Return the [X, Y] coordinate for the center point of the cell that contains the specified text.  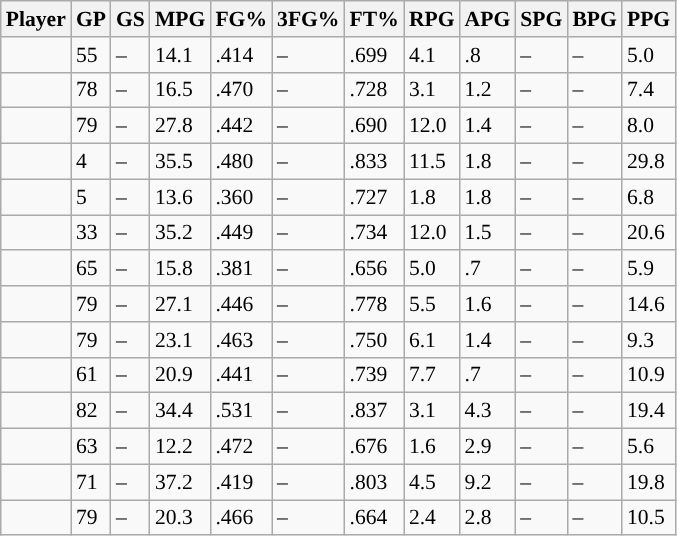
20.3 [180, 518]
63 [91, 447]
PPG [648, 19]
9.3 [648, 340]
11.5 [432, 162]
MPG [180, 19]
7.4 [648, 90]
33 [91, 233]
.750 [374, 340]
20.9 [180, 375]
19.8 [648, 482]
.441 [241, 375]
8.0 [648, 126]
1.2 [488, 90]
FG% [241, 19]
13.6 [180, 197]
4.5 [432, 482]
5 [91, 197]
.470 [241, 90]
2.8 [488, 518]
34.4 [180, 411]
.381 [241, 269]
BPG [594, 19]
5.5 [432, 304]
14.1 [180, 55]
23.1 [180, 340]
71 [91, 482]
1.5 [488, 233]
.833 [374, 162]
RPG [432, 19]
.419 [241, 482]
.656 [374, 269]
.472 [241, 447]
4.1 [432, 55]
2.4 [432, 518]
7.7 [432, 375]
2.9 [488, 447]
78 [91, 90]
12.2 [180, 447]
.446 [241, 304]
35.5 [180, 162]
.8 [488, 55]
FT% [374, 19]
5.6 [648, 447]
Player [36, 19]
.676 [374, 447]
6.1 [432, 340]
35.2 [180, 233]
37.2 [180, 482]
.837 [374, 411]
3FG% [308, 19]
.699 [374, 55]
.449 [241, 233]
.739 [374, 375]
82 [91, 411]
.463 [241, 340]
.531 [241, 411]
APG [488, 19]
19.4 [648, 411]
9.2 [488, 482]
15.8 [180, 269]
.803 [374, 482]
20.6 [648, 233]
5.9 [648, 269]
.727 [374, 197]
.728 [374, 90]
27.8 [180, 126]
27.1 [180, 304]
4 [91, 162]
29.8 [648, 162]
.690 [374, 126]
55 [91, 55]
.414 [241, 55]
.466 [241, 518]
.664 [374, 518]
61 [91, 375]
.480 [241, 162]
.734 [374, 233]
4.3 [488, 411]
6.8 [648, 197]
10.9 [648, 375]
SPG [541, 19]
GS [130, 19]
14.6 [648, 304]
.442 [241, 126]
10.5 [648, 518]
65 [91, 269]
GP [91, 19]
.360 [241, 197]
16.5 [180, 90]
.778 [374, 304]
